Provide the [X, Y] coordinate of the cell's center where the given text is located.  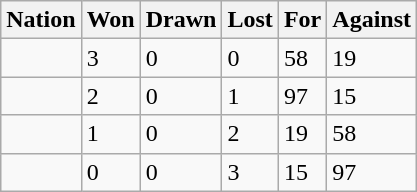
Against [372, 20]
Won [110, 20]
For [302, 20]
Lost [250, 20]
Nation [41, 20]
Drawn [181, 20]
